Output the (X, Y) coordinate of the center of the cell containing the given text.  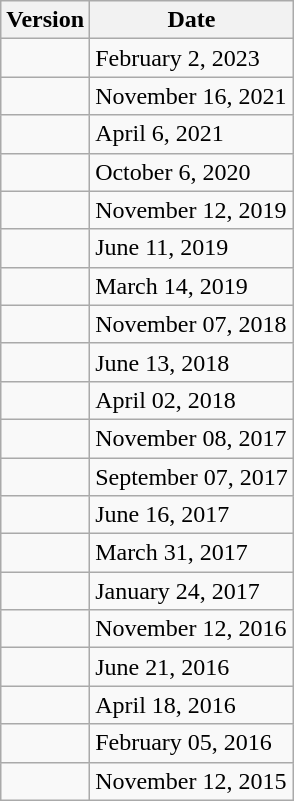
October 6, 2020 (192, 172)
April 02, 2018 (192, 400)
November 12, 2016 (192, 629)
February 2, 2023 (192, 58)
September 07, 2017 (192, 477)
April 6, 2021 (192, 134)
January 24, 2017 (192, 591)
June 16, 2017 (192, 515)
November 08, 2017 (192, 438)
February 05, 2016 (192, 743)
March 14, 2019 (192, 286)
November 07, 2018 (192, 324)
Version (46, 20)
June 21, 2016 (192, 667)
November 12, 2019 (192, 210)
November 16, 2021 (192, 96)
November 12, 2015 (192, 781)
March 31, 2017 (192, 553)
Date (192, 20)
June 11, 2019 (192, 248)
April 18, 2016 (192, 705)
June 13, 2018 (192, 362)
